Scan for the cell matching the given text and deliver its [x, y] coordinate at center. 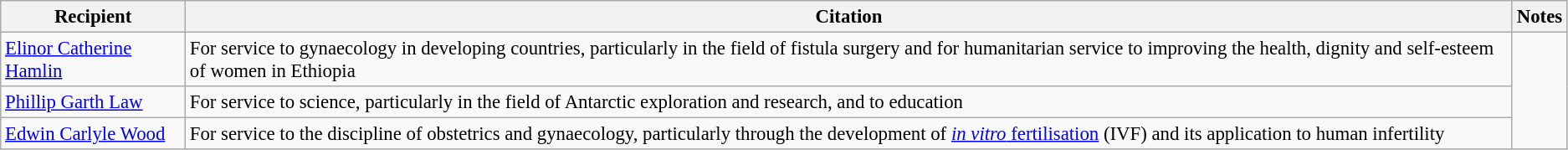
Notes [1540, 17]
For service to science, particularly in the field of Antarctic exploration and research, and to education [848, 102]
Elinor Catherine Hamlin [94, 60]
Recipient [94, 17]
Citation [848, 17]
Phillip Garth Law [94, 102]
Edwin Carlyle Wood [94, 134]
